Provide the (x, y) coordinate of the cell's center where the given text is located.  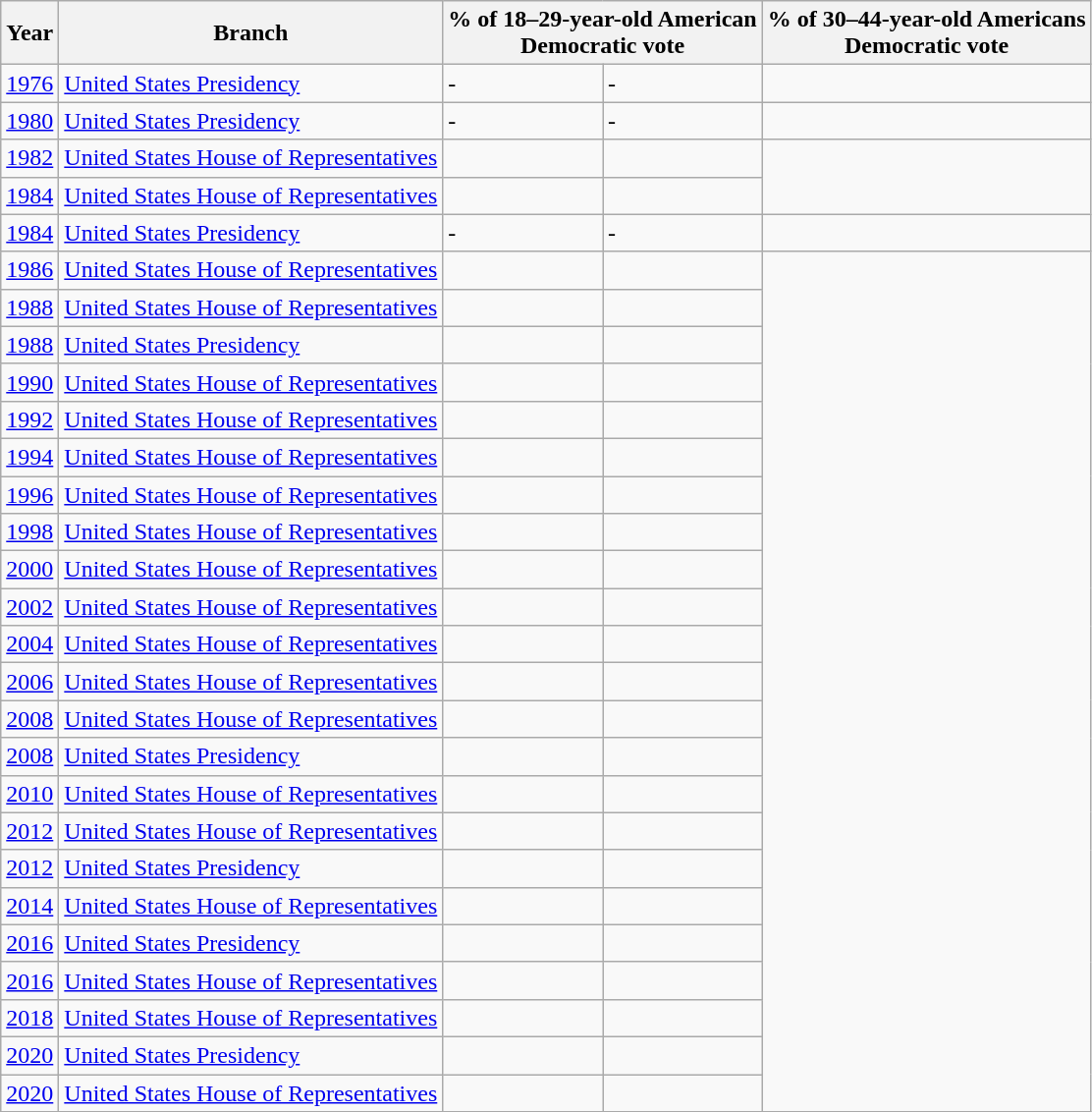
2014 (29, 906)
1996 (29, 494)
1990 (29, 382)
2006 (29, 682)
1994 (29, 457)
2002 (29, 607)
1992 (29, 419)
% of 18–29-year-old AmericanDemocratic vote (603, 33)
2018 (29, 1018)
Year (29, 33)
1982 (29, 158)
1986 (29, 270)
2000 (29, 570)
1980 (29, 121)
1998 (29, 532)
1976 (29, 83)
% of 30–44-year-old AmericansDemocratic vote (927, 33)
2010 (29, 794)
Branch (251, 33)
2004 (29, 644)
